Find where the given text appears and provide that cell's center as (X, Y) coordinate. 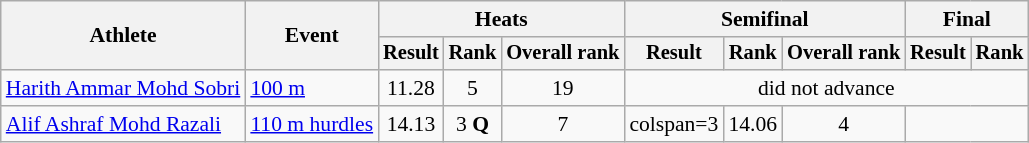
11.28 (411, 88)
100 m (312, 88)
110 m hurdles (312, 124)
Heats (501, 19)
Alif Ashraf Mohd Razali (124, 124)
Athlete (124, 36)
did not advance (826, 88)
4 (844, 124)
3 Q (473, 124)
19 (562, 88)
7 (562, 124)
5 (473, 88)
Semifinal (764, 19)
14.13 (411, 124)
Final (966, 19)
Harith Ammar Mohd Sobri (124, 88)
colspan=3 (674, 124)
14.06 (752, 124)
Event (312, 36)
